Return the [X, Y] coordinate for the center point of the cell that contains the specified text.  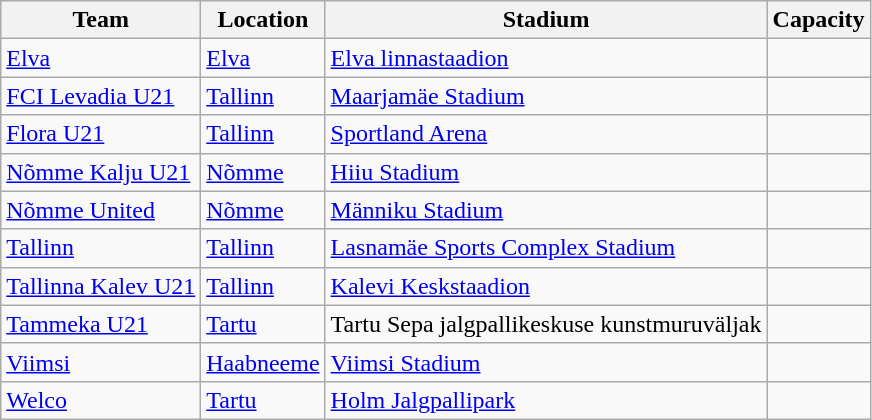
Stadium [546, 20]
Viimsi [101, 362]
Tammeka U21 [101, 324]
Hiiu Stadium [546, 172]
Holm Jalgpallipark [546, 400]
Haabneeme [263, 362]
Nõmme United [101, 210]
Flora U21 [101, 134]
Sportland Arena [546, 134]
Männiku Stadium [546, 210]
Tallinna Kalev U21 [101, 286]
FCI Levadia U21 [101, 96]
Elva linnastaadion [546, 58]
Nõmme Kalju U21 [101, 172]
Welco [101, 400]
Viimsi Stadium [546, 362]
Tartu Sepa jalgpallikeskuse kunstmuruväljak [546, 324]
Lasnamäe Sports Complex Stadium [546, 248]
Maarjamäe Stadium [546, 96]
Location [263, 20]
Kalevi Keskstaadion [546, 286]
Capacity [818, 20]
Team [101, 20]
